Determine the (X, Y) coordinate at the center of the cell enclosing the given text.  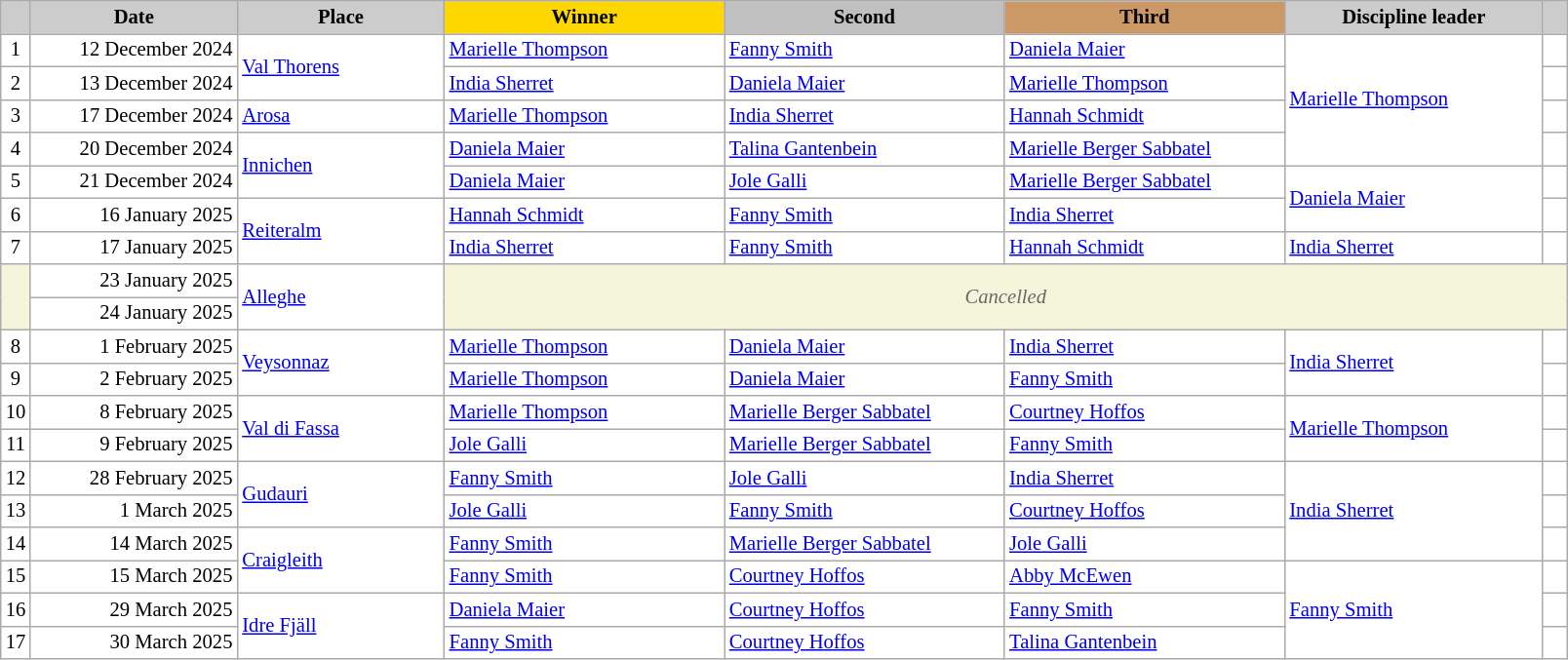
7 (16, 248)
Place (340, 17)
Val Thorens (340, 66)
Abby McEwen (1145, 576)
1 March 2025 (134, 511)
23 January 2025 (134, 280)
Third (1145, 17)
Discipline leader (1414, 17)
1 (16, 50)
1 February 2025 (134, 346)
Idre Fjäll (340, 626)
20 December 2024 (134, 149)
15 (16, 576)
30 March 2025 (134, 642)
Arosa (340, 116)
17 (16, 642)
13 December 2024 (134, 83)
17 December 2024 (134, 116)
9 (16, 379)
Second (864, 17)
12 (16, 478)
2 (16, 83)
Date (134, 17)
Cancelled (1006, 296)
17 January 2025 (134, 248)
Innichen (340, 166)
Val di Fassa (340, 429)
9 February 2025 (134, 445)
13 (16, 511)
5 (16, 181)
24 January 2025 (134, 313)
Reiteralm (340, 231)
29 March 2025 (134, 609)
12 December 2024 (134, 50)
6 (16, 214)
21 December 2024 (134, 181)
Gudauri (340, 494)
28 February 2025 (134, 478)
8 (16, 346)
Alleghe (340, 296)
16 (16, 609)
4 (16, 149)
2 February 2025 (134, 379)
Winner (585, 17)
Veysonnaz (340, 363)
11 (16, 445)
10 (16, 412)
3 (16, 116)
14 (16, 543)
16 January 2025 (134, 214)
14 March 2025 (134, 543)
15 March 2025 (134, 576)
8 February 2025 (134, 412)
Craigleith (340, 560)
